Return the (x, y) coordinate for the center point of the cell that contains the specified text.  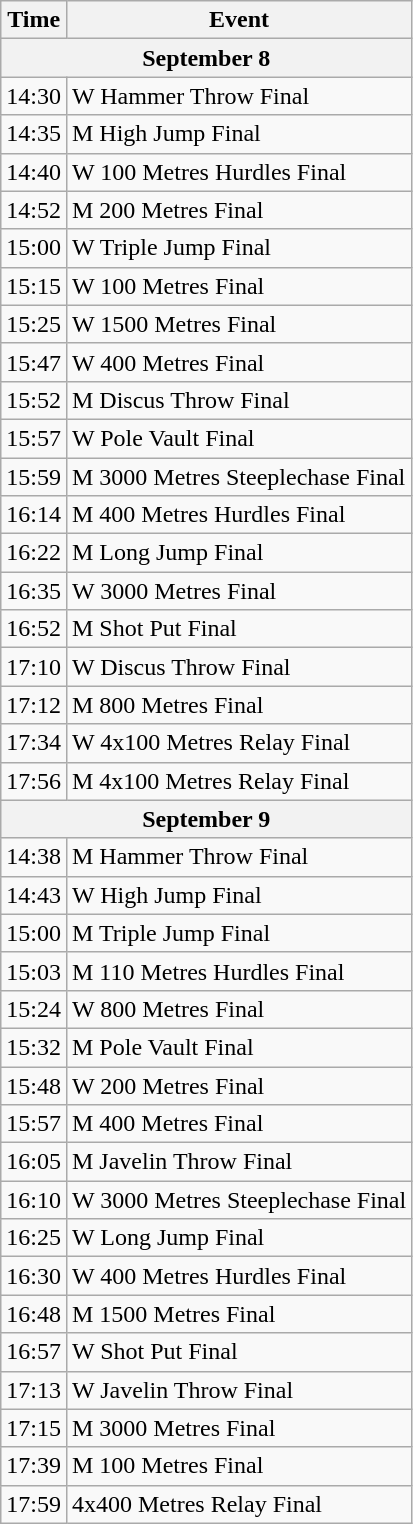
17:34 (34, 743)
M 400 Metres Final (238, 1124)
W Discus Throw Final (238, 667)
15:25 (34, 324)
16:25 (34, 1238)
M Pole Vault Final (238, 1047)
15:59 (34, 477)
W High Jump Final (238, 895)
15:48 (34, 1085)
September 8 (206, 58)
16:22 (34, 553)
W 3000 Metres Steeplechase Final (238, 1200)
W 100 Metres Hurdles Final (238, 172)
W 3000 Metres Final (238, 591)
15:52 (34, 400)
15:03 (34, 971)
16:10 (34, 1200)
16:48 (34, 1314)
16:30 (34, 1276)
M 400 Metres Hurdles Final (238, 515)
17:15 (34, 1428)
14:35 (34, 134)
15:15 (34, 286)
14:38 (34, 857)
17:59 (34, 1504)
W 400 Metres Final (238, 362)
Time (34, 20)
16:14 (34, 515)
17:12 (34, 705)
M Javelin Throw Final (238, 1162)
17:10 (34, 667)
September 9 (206, 819)
W 800 Metres Final (238, 1009)
15:47 (34, 362)
14:43 (34, 895)
W Javelin Throw Final (238, 1390)
M Long Jump Final (238, 553)
M 800 Metres Final (238, 705)
16:05 (34, 1162)
17:13 (34, 1390)
W Shot Put Final (238, 1352)
M High Jump Final (238, 134)
17:39 (34, 1466)
M 100 Metres Final (238, 1466)
14:40 (34, 172)
M 1500 Metres Final (238, 1314)
15:24 (34, 1009)
16:35 (34, 591)
M 4x100 Metres Relay Final (238, 781)
17:56 (34, 781)
16:57 (34, 1352)
W Triple Jump Final (238, 248)
15:32 (34, 1047)
16:52 (34, 629)
M 3000 Metres Final (238, 1428)
M 110 Metres Hurdles Final (238, 971)
M Triple Jump Final (238, 933)
4x400 Metres Relay Final (238, 1504)
M 3000 Metres Steeplechase Final (238, 477)
W 4x100 Metres Relay Final (238, 743)
14:52 (34, 210)
M Hammer Throw Final (238, 857)
W 400 Metres Hurdles Final (238, 1276)
M Discus Throw Final (238, 400)
W Long Jump Final (238, 1238)
W Hammer Throw Final (238, 96)
W Pole Vault Final (238, 438)
Event (238, 20)
W 100 Metres Final (238, 286)
M 200 Metres Final (238, 210)
14:30 (34, 96)
W 200 Metres Final (238, 1085)
W 1500 Metres Final (238, 324)
M Shot Put Final (238, 629)
